Identify which cell holds the provided text, then report its [X, Y] central coordinate. 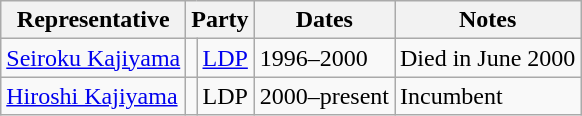
Notes [487, 20]
Party [220, 20]
Representative [94, 20]
Seiroku Kajiyama [94, 58]
2000–present [324, 96]
Dates [324, 20]
1996–2000 [324, 58]
Died in June 2000 [487, 58]
Incumbent [487, 96]
Hiroshi Kajiyama [94, 96]
